From the cell containing the given text, extract its center point as [X, Y] coordinate. 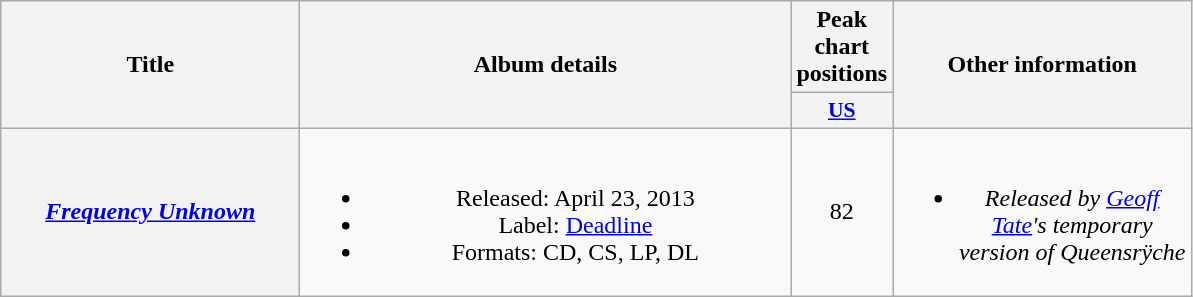
US [842, 111]
Peak chart positions [842, 47]
Frequency Unknown [150, 212]
Title [150, 65]
Other information [1042, 65]
Released: April 23, 2013Label: DeadlineFormats: CD, CS, LP, DL [546, 212]
Released by Geoff Tate's temporary version of Queensrÿche [1042, 212]
82 [842, 212]
Album details [546, 65]
